Identify which cell holds the provided text, then report its [X, Y] central coordinate. 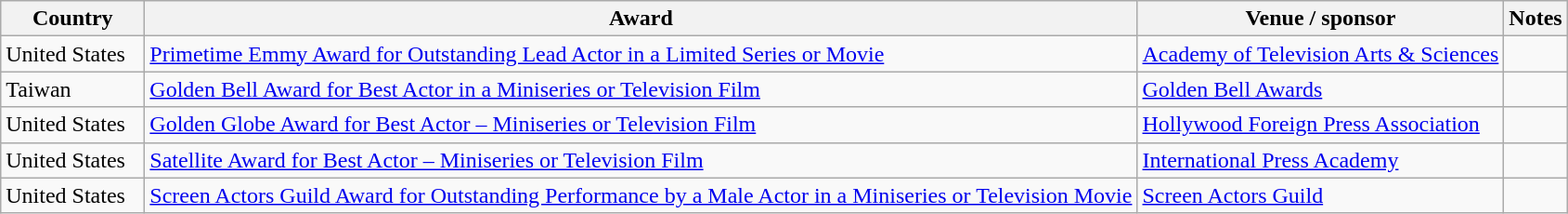
Primetime Emmy Award for Outstanding Lead Actor in a Limited Series or Movie [641, 54]
Venue / sponsor [1320, 19]
Award [641, 19]
Taiwan [72, 89]
Golden Globe Award for Best Actor – Miniseries or Television Film [641, 125]
Country [72, 19]
Golden Bell Award for Best Actor in a Miniseries or Television Film [641, 89]
International Press Academy [1320, 160]
Screen Actors Guild Award for Outstanding Performance by a Male Actor in a Miniseries or Television Movie [641, 195]
Hollywood Foreign Press Association [1320, 125]
Notes [1536, 19]
Golden Bell Awards [1320, 89]
Screen Actors Guild [1320, 195]
Satellite Award for Best Actor – Miniseries or Television Film [641, 160]
Academy of Television Arts & Sciences [1320, 54]
